Return the (X, Y) coordinate for the center point of the cell that contains the specified text.  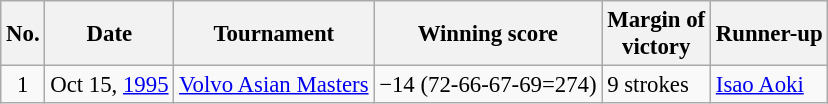
1 (23, 85)
Oct 15, 1995 (110, 85)
Winning score (488, 34)
9 strokes (656, 85)
Tournament (274, 34)
−14 (72-66-67-69=274) (488, 85)
Volvo Asian Masters (274, 85)
Margin ofvictory (656, 34)
Runner-up (770, 34)
Isao Aoki (770, 85)
Date (110, 34)
No. (23, 34)
